Return [x, y] of the center of cell containing provided text 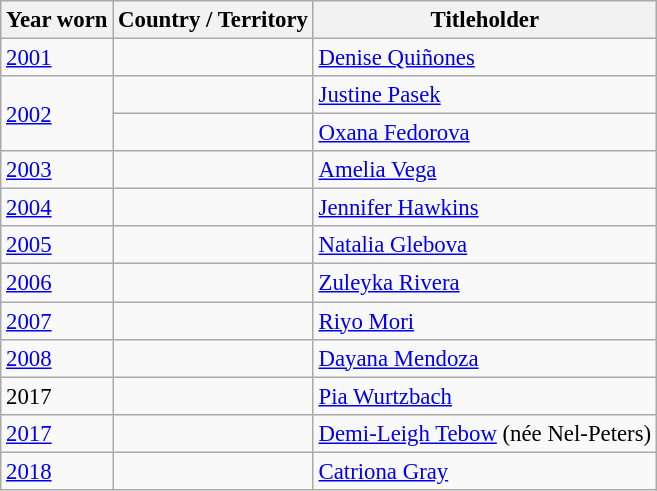
Jennifer Hawkins [484, 208]
Justine Pasek [484, 95]
2008 [57, 358]
Country / Territory [213, 20]
Catriona Gray [484, 471]
2005 [57, 245]
Natalia Glebova [484, 245]
Zuleyka Rivera [484, 283]
2002 [57, 114]
Oxana Fedorova [484, 133]
Riyo Mori [484, 321]
Amelia Vega [484, 170]
Denise Quiñones [484, 58]
2006 [57, 283]
Dayana Mendoza [484, 358]
2003 [57, 170]
Demi-Leigh Tebow (née Nel-Peters) [484, 433]
2004 [57, 208]
2007 [57, 321]
2018 [57, 471]
Pia Wurtzbach [484, 396]
2001 [57, 58]
Titleholder [484, 20]
Year worn [57, 20]
